Capture the cell that displays the provided text and extract its [X, Y] central coordinate. 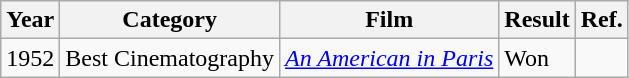
Won [537, 58]
Film [390, 20]
Category [170, 20]
Result [537, 20]
1952 [30, 58]
Ref. [602, 20]
Best Cinematography [170, 58]
An American in Paris [390, 58]
Year [30, 20]
